Detect which cell encompasses the target text, then output its [X, Y] center coordinate. 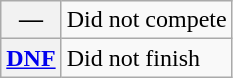
DNF [31, 58]
— [31, 20]
Did not finish [146, 58]
Did not compete [146, 20]
